Find where the given text appears and provide that cell's center as (x, y) coordinate. 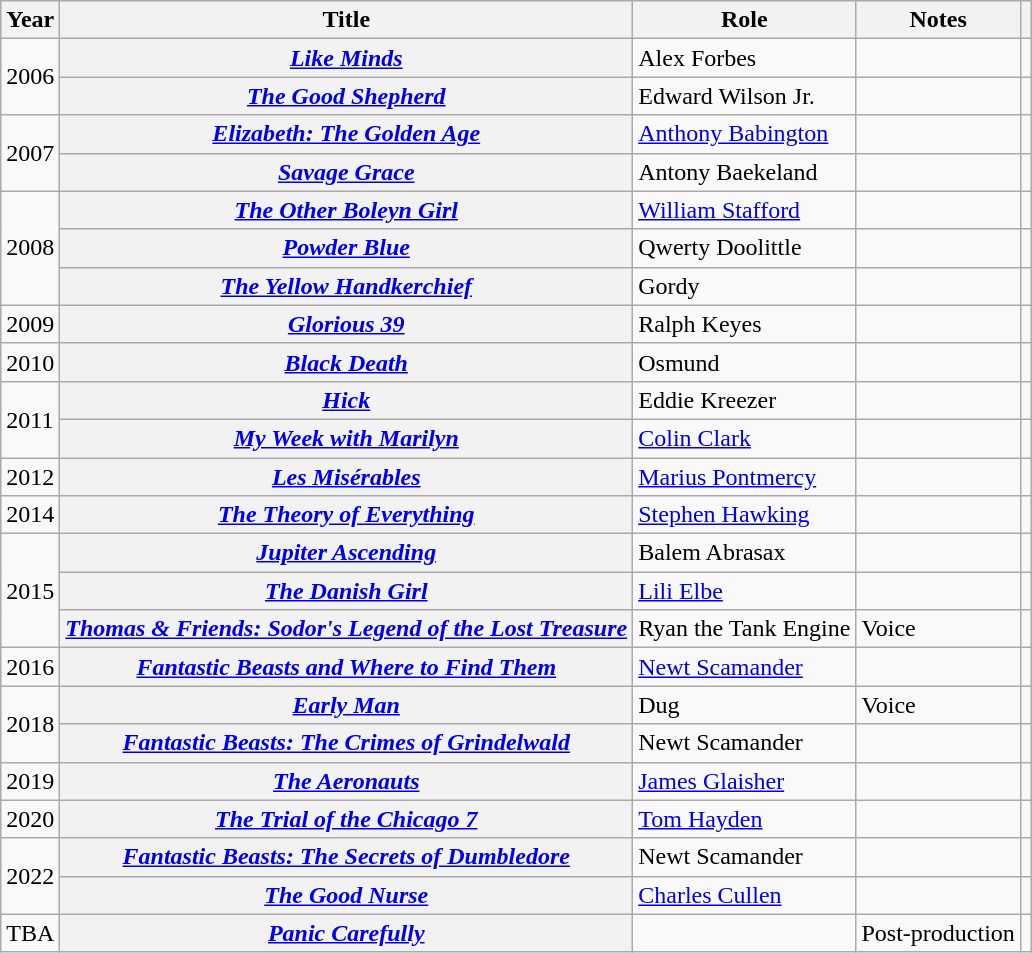
Fantastic Beasts: The Secrets of Dumbledore (346, 857)
Anthony Babington (744, 134)
Notes (938, 20)
The Other Boleyn Girl (346, 210)
The Good Shepherd (346, 96)
2011 (30, 419)
Gordy (744, 286)
Fantastic Beasts and Where to Find Them (346, 667)
Jupiter Ascending (346, 553)
2006 (30, 77)
Charles Cullen (744, 895)
Balem Abrasax (744, 553)
2020 (30, 819)
The Trial of the Chicago 7 (346, 819)
The Good Nurse (346, 895)
The Danish Girl (346, 591)
Edward Wilson Jr. (744, 96)
Marius Pontmercy (744, 477)
Panic Carefully (346, 933)
2015 (30, 591)
The Theory of Everything (346, 515)
Lili Elbe (744, 591)
Savage Grace (346, 172)
Dug (744, 705)
Ralph Keyes (744, 324)
Stephen Hawking (744, 515)
Hick (346, 400)
James Glaisher (744, 781)
Glorious 39 (346, 324)
The Aeronauts (346, 781)
Osmund (744, 362)
2007 (30, 153)
Title (346, 20)
Fantastic Beasts: The Crimes of Grindelwald (346, 743)
Powder Blue (346, 248)
Colin Clark (744, 438)
2014 (30, 515)
Les Misérables (346, 477)
Early Man (346, 705)
Like Minds (346, 58)
William Stafford (744, 210)
Qwerty Doolittle (744, 248)
Elizabeth: The Golden Age (346, 134)
Eddie Kreezer (744, 400)
Post-production (938, 933)
TBA (30, 933)
Thomas & Friends: Sodor's Legend of the Lost Treasure (346, 629)
The Yellow Handkerchief (346, 286)
2016 (30, 667)
Role (744, 20)
Black Death (346, 362)
2018 (30, 724)
2012 (30, 477)
Alex Forbes (744, 58)
Year (30, 20)
2009 (30, 324)
2022 (30, 876)
My Week with Marilyn (346, 438)
2019 (30, 781)
2010 (30, 362)
2008 (30, 248)
Tom Hayden (744, 819)
Ryan the Tank Engine (744, 629)
Antony Baekeland (744, 172)
